Pinpoint the cell where the given text exists, returning its (x, y) midpoint coordinate. 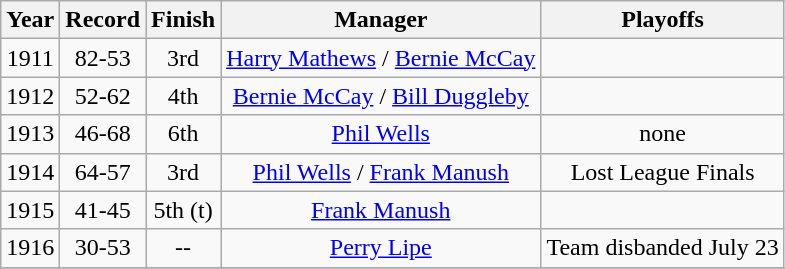
52-62 (103, 96)
5th (t) (184, 210)
Frank Manush (381, 210)
1911 (30, 58)
none (662, 134)
Phil Wells / Frank Manush (381, 172)
Phil Wells (381, 134)
1912 (30, 96)
82-53 (103, 58)
Playoffs (662, 20)
Lost League Finals (662, 172)
1914 (30, 172)
46-68 (103, 134)
Manager (381, 20)
1915 (30, 210)
Team disbanded July 23 (662, 248)
1916 (30, 248)
Record (103, 20)
Perry Lipe (381, 248)
1913 (30, 134)
Finish (184, 20)
Bernie McCay / Bill Duggleby (381, 96)
30-53 (103, 248)
41-45 (103, 210)
Harry Mathews / Bernie McCay (381, 58)
64-57 (103, 172)
Year (30, 20)
6th (184, 134)
4th (184, 96)
-- (184, 248)
